Search for the cell housing the specified text and yield its [X, Y] center coordinate. 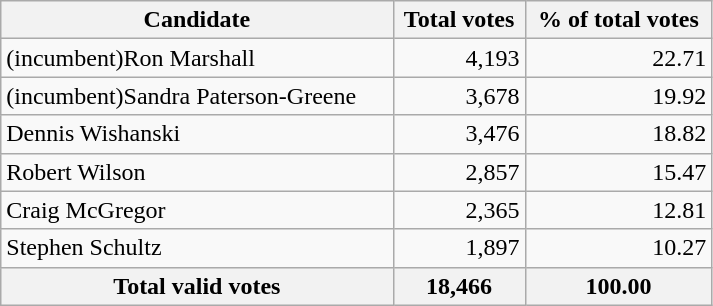
Craig McGregor [197, 210]
1,897 [459, 248]
19.92 [618, 96]
2,857 [459, 172]
Candidate [197, 20]
3,678 [459, 96]
Robert Wilson [197, 172]
Stephen Schultz [197, 248]
22.71 [618, 58]
18.82 [618, 134]
3,476 [459, 134]
2,365 [459, 210]
100.00 [618, 286]
12.81 [618, 210]
Total votes [459, 20]
Total valid votes [197, 286]
(incumbent)Ron Marshall [197, 58]
10.27 [618, 248]
% of total votes [618, 20]
Dennis Wishanski [197, 134]
(incumbent)Sandra Paterson-Greene [197, 96]
15.47 [618, 172]
4,193 [459, 58]
18,466 [459, 286]
